Find where the given text appears and provide that cell's center as (X, Y) coordinate. 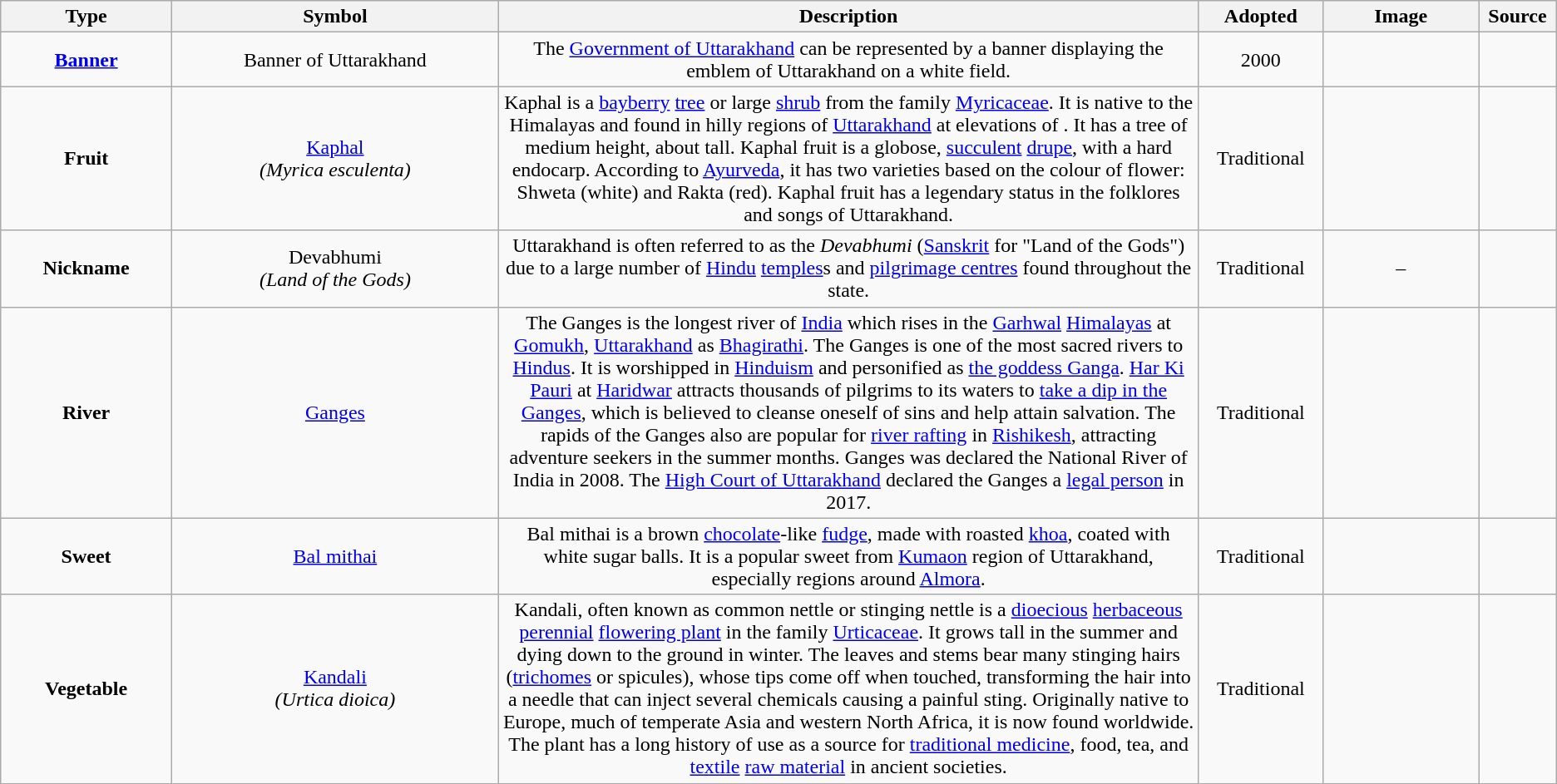
Symbol (334, 17)
Type (86, 17)
Kandali(Urtica dioica) (334, 688)
Sweet (86, 556)
Banner of Uttarakhand (334, 60)
Devabhumi(Land of the Gods) (334, 269)
Bal mithai (334, 556)
– (1401, 269)
Ganges (334, 412)
Kaphal(Myrica esculenta) (334, 158)
Description (848, 17)
Nickname (86, 269)
Source (1518, 17)
The Government of Uttarakhand can be represented by a banner displaying the emblem of Uttarakhand on a white field. (848, 60)
2000 (1261, 60)
River (86, 412)
Image (1401, 17)
Adopted (1261, 17)
Banner (86, 60)
Vegetable (86, 688)
Fruit (86, 158)
